Search for the cell housing the specified text and yield its (x, y) center coordinate. 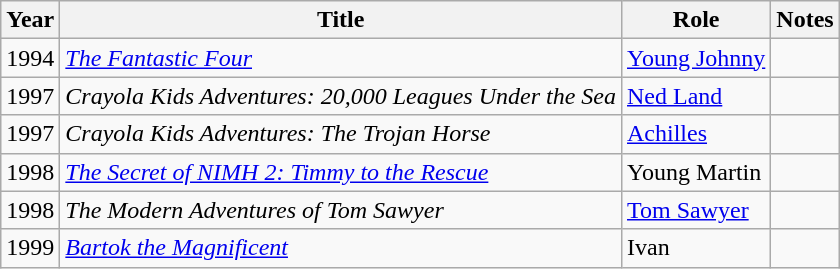
Achilles (696, 134)
1994 (30, 58)
The Fantastic Four (341, 58)
1999 (30, 248)
Ivan (696, 248)
Year (30, 20)
Ned Land (696, 96)
Role (696, 20)
Notes (805, 20)
The Modern Adventures of Tom Sawyer (341, 210)
Crayola Kids Adventures: The Trojan Horse (341, 134)
The Secret of NIMH 2: Timmy to the Rescue (341, 172)
Bartok the Magnificent (341, 248)
Tom Sawyer (696, 210)
Young Martin (696, 172)
Title (341, 20)
Young Johnny (696, 58)
Crayola Kids Adventures: 20,000 Leagues Under the Sea (341, 96)
